Identify which cell holds the provided text, then report its [X, Y] central coordinate. 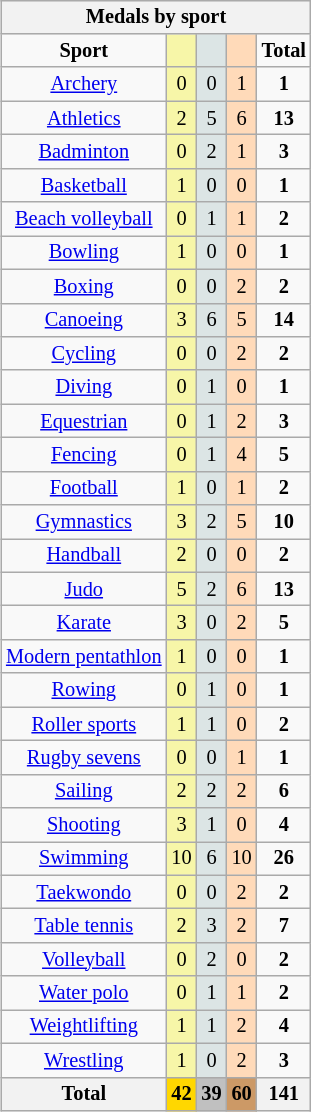
Badminton [84, 152]
26 [284, 859]
Roller sports [84, 724]
Archery [84, 84]
Beach volleyball [84, 219]
Modern pentathlon [84, 657]
Rugby sevens [84, 758]
14 [284, 320]
Fencing [84, 455]
Swimming [84, 859]
Sport [84, 51]
141 [284, 1094]
39 [212, 1094]
Weightlifting [84, 1027]
Football [84, 488]
Canoeing [84, 320]
Table tennis [84, 926]
Gymnastics [84, 522]
42 [181, 1094]
Taekwondo [84, 892]
Rowing [84, 690]
Sailing [84, 791]
Medals by sport [156, 17]
Wrestling [84, 1060]
Equestrian [84, 421]
Judo [84, 589]
Handball [84, 556]
Bowling [84, 253]
Water polo [84, 993]
Karate [84, 623]
Basketball [84, 185]
Cycling [84, 354]
Shooting [84, 825]
Athletics [84, 118]
Diving [84, 387]
Boxing [84, 286]
7 [284, 926]
60 [242, 1094]
Volleyball [84, 960]
